Locate the cell with the specified text and output its (X, Y) center coordinate. 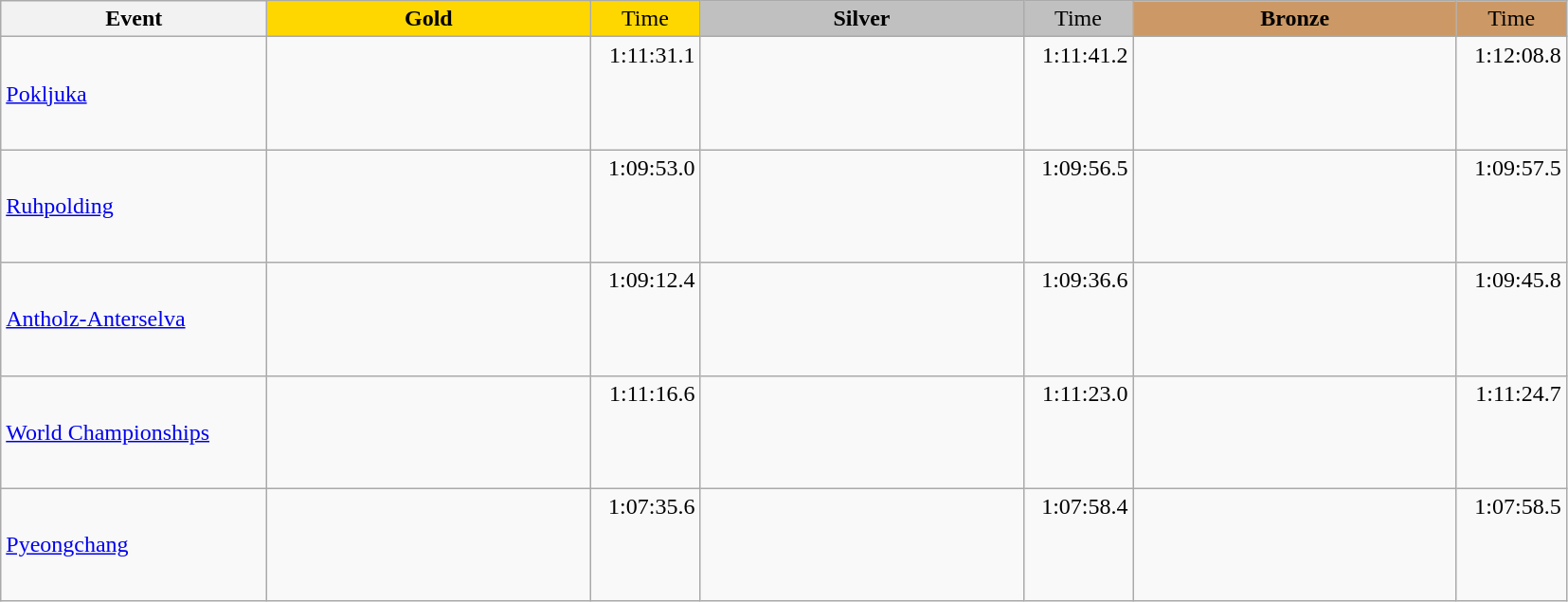
1:11:23.0 (1078, 432)
1:09:36.6 (1078, 319)
Event (135, 19)
1:07:58.4 (1078, 544)
1:11:31.1 (645, 93)
Pokljuka (135, 93)
Gold (428, 19)
1:11:16.6 (645, 432)
Silver (862, 19)
1:12:08.8 (1511, 93)
1:09:12.4 (645, 319)
Pyeongchang (135, 544)
World Championships (135, 432)
1:09:45.8 (1511, 319)
1:09:53.0 (645, 207)
Antholz-Anterselva (135, 319)
1:11:41.2 (1078, 93)
1:09:57.5 (1511, 207)
1:07:35.6 (645, 544)
1:09:56.5 (1078, 207)
1:11:24.7 (1511, 432)
Ruhpolding (135, 207)
1:07:58.5 (1511, 544)
Bronze (1294, 19)
